Detect which cell encompasses the target text, then output its (x, y) center coordinate. 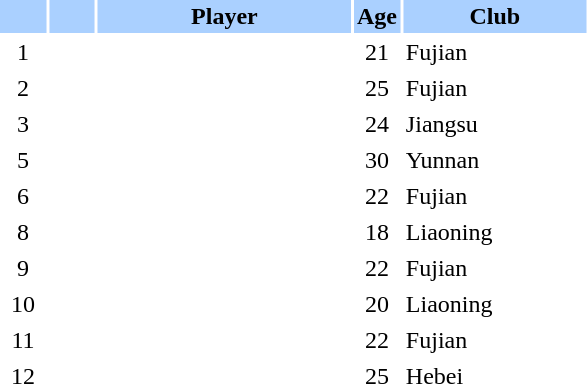
Club (495, 16)
21 (377, 52)
18 (377, 232)
5 (23, 160)
24 (377, 124)
3 (23, 124)
Age (377, 16)
Player (224, 16)
9 (23, 268)
Jiangsu (495, 124)
Yunnan (495, 160)
10 (23, 304)
8 (23, 232)
30 (377, 160)
1 (23, 52)
11 (23, 340)
6 (23, 196)
25 (377, 88)
2 (23, 88)
20 (377, 304)
